From the cell containing the given text, extract its center point as [X, Y] coordinate. 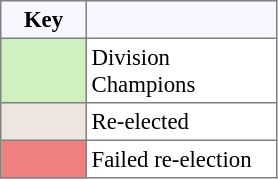
Re-elected [181, 122]
Key [44, 20]
Division Champions [181, 70]
Failed re-election [181, 159]
